Find where the given text appears and provide that cell's center as [x, y] coordinate. 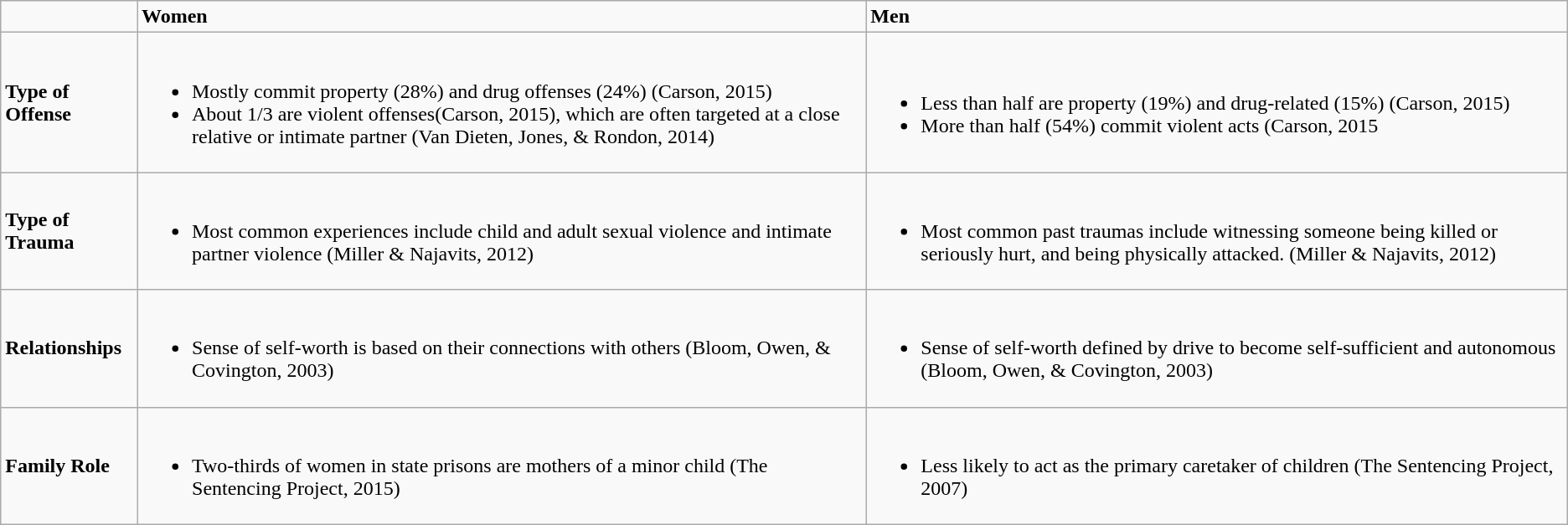
Sense of self-worth is based on their connections with others (Bloom, Owen, & Covington, 2003) [502, 348]
Less than half are property (19%) and drug-related (15%) (Carson, 2015)More than half (54%) commit violent acts (Carson, 2015 [1216, 102]
Men [1216, 17]
Type of Trauma [69, 231]
Family Role [69, 466]
Sense of self-worth defined by drive to become self-sufficient and autonomous (Bloom, Owen, & Covington, 2003) [1216, 348]
Two-thirds of women in state prisons are mothers of a minor child (The Sentencing Project, 2015) [502, 466]
Type of Offense [69, 102]
Most common experiences include child and adult sexual violence and intimate partner violence (Miller & Najavits, 2012) [502, 231]
Less likely to act as the primary caretaker of children (The Sentencing Project, 2007) [1216, 466]
Relationships [69, 348]
Women [502, 17]
Most common past traumas include witnessing someone being killed or seriously hurt, and being physically attacked. (Miller & Najavits, 2012) [1216, 231]
